Provide the [X, Y] coordinate of the cell's center where the given text is located.  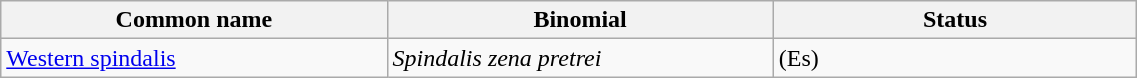
(Es) [955, 58]
Western spindalis [194, 58]
Binomial [580, 20]
Status [955, 20]
Common name [194, 20]
Spindalis zena pretrei [580, 58]
